Pinpoint the cell where the given text exists, returning its [X, Y] midpoint coordinate. 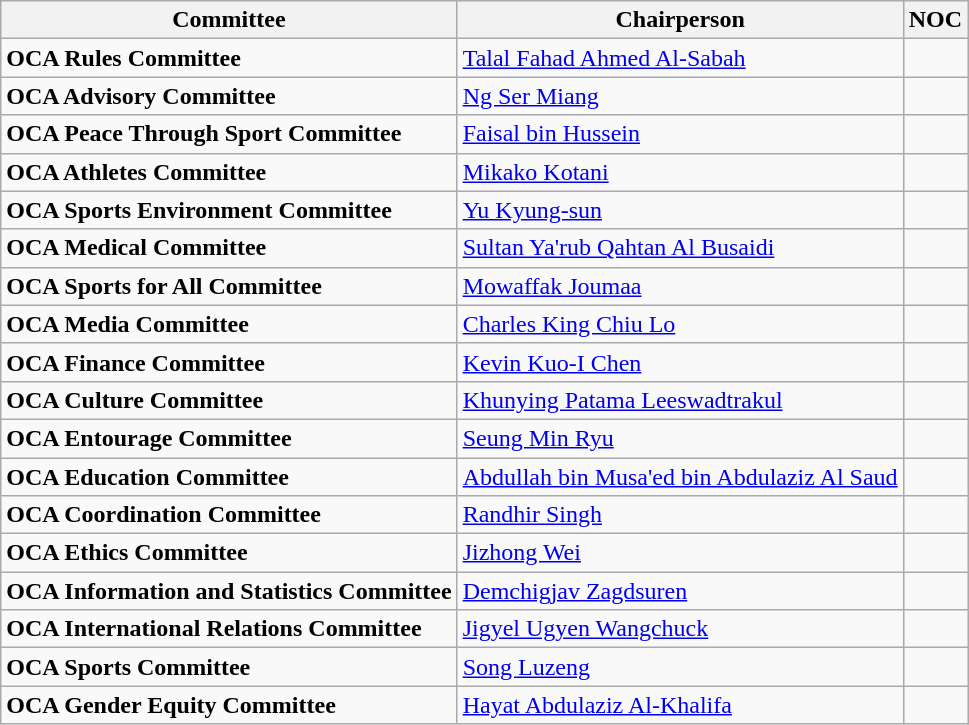
Faisal bin Hussein [680, 134]
Randhir Singh [680, 515]
OCA Information and Statistics Committee [229, 591]
Charles King Chiu Lo [680, 324]
Mowaffak Joumaa [680, 286]
OCA Gender Equity Committee [229, 705]
Yu Kyung-sun [680, 210]
Kevin Kuo-I Chen [680, 362]
OCA Sports for All Committee [229, 286]
OCA Culture Committee [229, 400]
Jizhong Wei [680, 553]
Jigyel Ugyen Wangchuck [680, 629]
OCA Education Committee [229, 477]
OCA Coordination Committee [229, 515]
Talal Fahad Ahmed Al-Sabah [680, 58]
OCA Medical Committee [229, 248]
Song Luzeng [680, 667]
Abdullah bin Musa'ed bin Abdulaziz Al Saud [680, 477]
Hayat Abdulaziz Al-Khalifa [680, 705]
Mikako Kotani [680, 172]
OCA Ethics Committee [229, 553]
OCA Entourage Committee [229, 438]
OCA Peace Through Sport Committee [229, 134]
OCA Finance Committee [229, 362]
Ng Ser Miang [680, 96]
OCA Athletes Committee [229, 172]
OCA International Relations Committee [229, 629]
OCA Media Committee [229, 324]
OCA Advisory Committee [229, 96]
Sultan Ya'rub Qahtan Al Busaidi [680, 248]
OCA Sports Environment Committee [229, 210]
NOC [935, 20]
Committee [229, 20]
OCA Sports Committee [229, 667]
Demchigjav Zagdsuren [680, 591]
OCA Rules Committee [229, 58]
Seung Min Ryu [680, 438]
Chairperson [680, 20]
Khunying Patama Leeswadtrakul [680, 400]
